Locate the cell with the specified text and output its [X, Y] center coordinate. 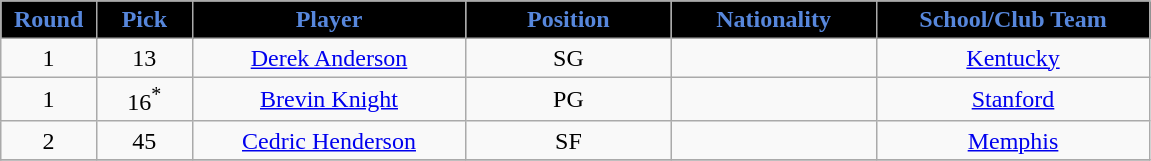
45 [144, 140]
Round [49, 20]
Cedric Henderson [329, 140]
16* [144, 100]
SG [568, 58]
Position [568, 20]
2 [49, 140]
Memphis [1013, 140]
Brevin Knight [329, 100]
SF [568, 140]
Derek Anderson [329, 58]
Nationality [774, 20]
Stanford [1013, 100]
13 [144, 58]
Pick [144, 20]
School/Club Team [1013, 20]
Kentucky [1013, 58]
Player [329, 20]
PG [568, 100]
